Extract the (X, Y) coordinate from the center of the cell holding the provided text.  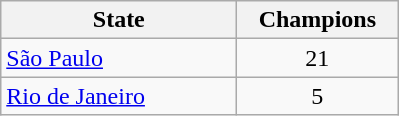
21 (318, 58)
Rio de Janeiro (119, 96)
Champions (318, 20)
State (119, 20)
São Paulo (119, 58)
5 (318, 96)
